Return the [X, Y] coordinate for the center point of the cell that contains the specified text.  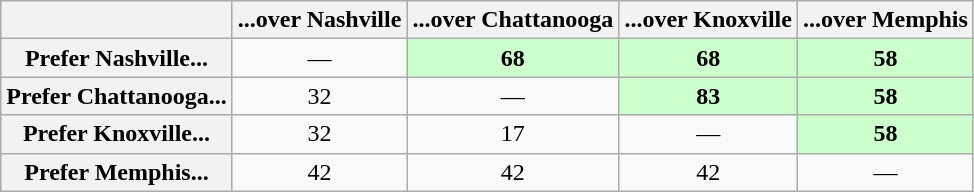
...over Knoxville [708, 20]
Prefer Chattanooga... [116, 96]
...over Memphis [885, 20]
83 [708, 96]
Prefer Nashville... [116, 58]
17 [513, 134]
...over Nashville [320, 20]
Prefer Memphis... [116, 172]
Prefer Knoxville... [116, 134]
...over Chattanooga [513, 20]
